Detect which cell encompasses the target text, then output its [X, Y] center coordinate. 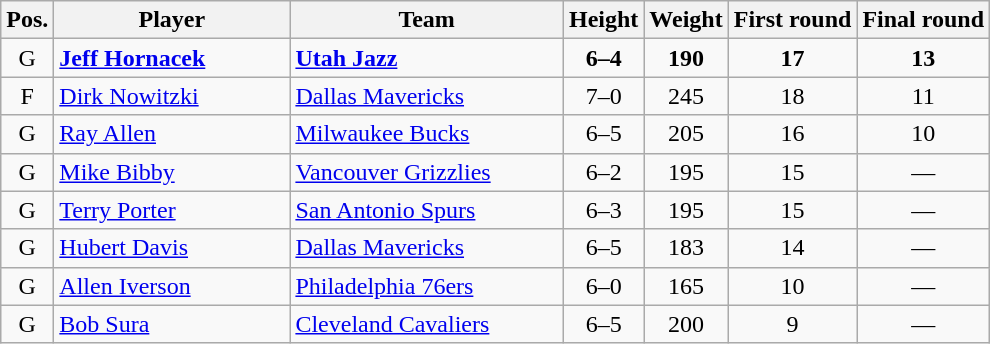
F [28, 96]
183 [686, 248]
Height [603, 20]
200 [686, 324]
11 [924, 96]
Milwaukee Bucks [427, 134]
San Antonio Spurs [427, 210]
Terry Porter [172, 210]
7–0 [603, 96]
Utah Jazz [427, 58]
Hubert Davis [172, 248]
6–4 [603, 58]
Philadelphia 76ers [427, 286]
Bob Sura [172, 324]
6–2 [603, 172]
Weight [686, 20]
Dirk Nowitzki [172, 96]
Allen Iverson [172, 286]
205 [686, 134]
Mike Bibby [172, 172]
165 [686, 286]
17 [792, 58]
Team [427, 20]
6–0 [603, 286]
Player [172, 20]
16 [792, 134]
First round [792, 20]
18 [792, 96]
14 [792, 248]
Vancouver Grizzlies [427, 172]
Pos. [28, 20]
Ray Allen [172, 134]
190 [686, 58]
Cleveland Cavaliers [427, 324]
245 [686, 96]
6–3 [603, 210]
Final round [924, 20]
13 [924, 58]
9 [792, 324]
Jeff Hornacek [172, 58]
